Locate the cell with the specified text and output its (x, y) center coordinate. 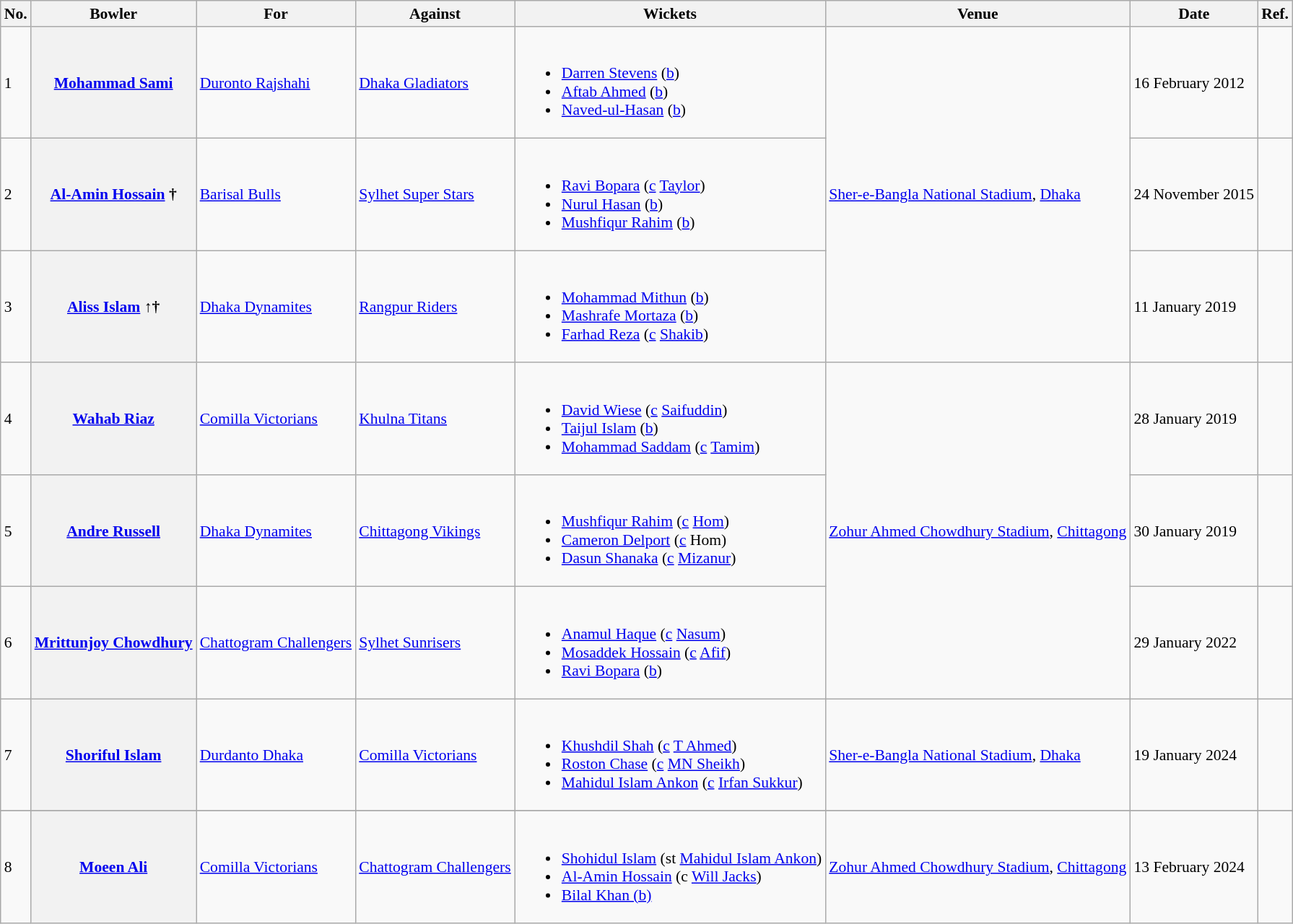
11 January 2019 (1194, 306)
David Wiese (c Saifuddin)Taijul Islam (b)Mohammad Saddam (c Tamim) (670, 419)
No. (16, 14)
Barisal Bulls (276, 195)
Darren Stevens (b)Aftab Ahmed (b)Naved-ul-Hasan (b) (670, 82)
19 January 2024 (1194, 755)
Bowler (114, 14)
6 (16, 642)
Shoriful Islam (114, 755)
24 November 2015 (1194, 195)
Al-Amin Hossain † (114, 195)
For (276, 14)
Khushdil Shah (c T Ahmed)Roston Chase (c MN Sheikh)Mahidul Islam Ankon (c Irfan Sukkur) (670, 755)
Wickets (670, 14)
Sylhet Sunrisers (435, 642)
13 February 2024 (1194, 868)
Duronto Rajshahi (276, 82)
29 January 2022 (1194, 642)
Venue (978, 14)
5 (16, 531)
16 February 2012 (1194, 82)
Anamul Haque (c Nasum)Mosaddek Hossain (c Afif)Ravi Bopara (b) (670, 642)
Sylhet Super Stars (435, 195)
Mushfiqur Rahim (c Hom)Cameron Delport (c Hom)Dasun Shanaka (c Mizanur) (670, 531)
Chittagong Vikings (435, 531)
4 (16, 419)
1 (16, 82)
3 (16, 306)
Wahab Riaz (114, 419)
2 (16, 195)
Mohammad Mithun (b)Mashrafe Mortaza (b)Farhad Reza (c Shakib) (670, 306)
Dhaka Gladiators (435, 82)
Durdanto Dhaka (276, 755)
Andre Russell (114, 531)
Against (435, 14)
Ravi Bopara (c Taylor)Nurul Hasan (b)Mushfiqur Rahim (b) (670, 195)
Mohammad Sami (114, 82)
Khulna Titans (435, 419)
Mrittunjoy Chowdhury (114, 642)
Date (1194, 14)
30 January 2019 (1194, 531)
Moeen Ali (114, 868)
Aliss Islam ↑† (114, 306)
Shohidul Islam (st Mahidul Islam Ankon)Al-Amin Hossain (c Will Jacks)Bilal Khan (b) (670, 868)
8 (16, 868)
28 January 2019 (1194, 419)
Ref. (1275, 14)
7 (16, 755)
Rangpur Riders (435, 306)
